Search for the cell housing the specified text and yield its [x, y] center coordinate. 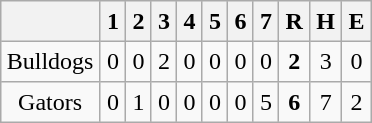
4 [190, 21]
H [326, 21]
Gators [50, 102]
E [357, 21]
R [294, 21]
Bulldogs [50, 61]
